Search for the cell housing the specified text and yield its [x, y] center coordinate. 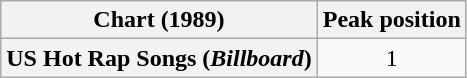
1 [392, 58]
Chart (1989) [159, 20]
Peak position [392, 20]
US Hot Rap Songs (Billboard) [159, 58]
